Return [X, Y] of the center of cell containing provided text 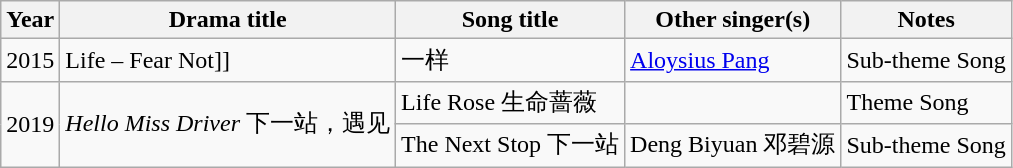
一样 [510, 60]
Theme Song [926, 102]
Hello Miss Driver 下一站，遇见 [228, 124]
Song title [510, 20]
Deng Biyuan 邓碧源 [733, 146]
Drama title [228, 20]
Life Rose 生命蔷薇 [510, 102]
2015 [30, 60]
The Next Stop 下一站 [510, 146]
2019 [30, 124]
Other singer(s) [733, 20]
Year [30, 20]
Aloysius Pang [733, 60]
Notes [926, 20]
Life – Fear Not]] [228, 60]
